Return the (x, y) coordinate for the center point of the cell that contains the specified text.  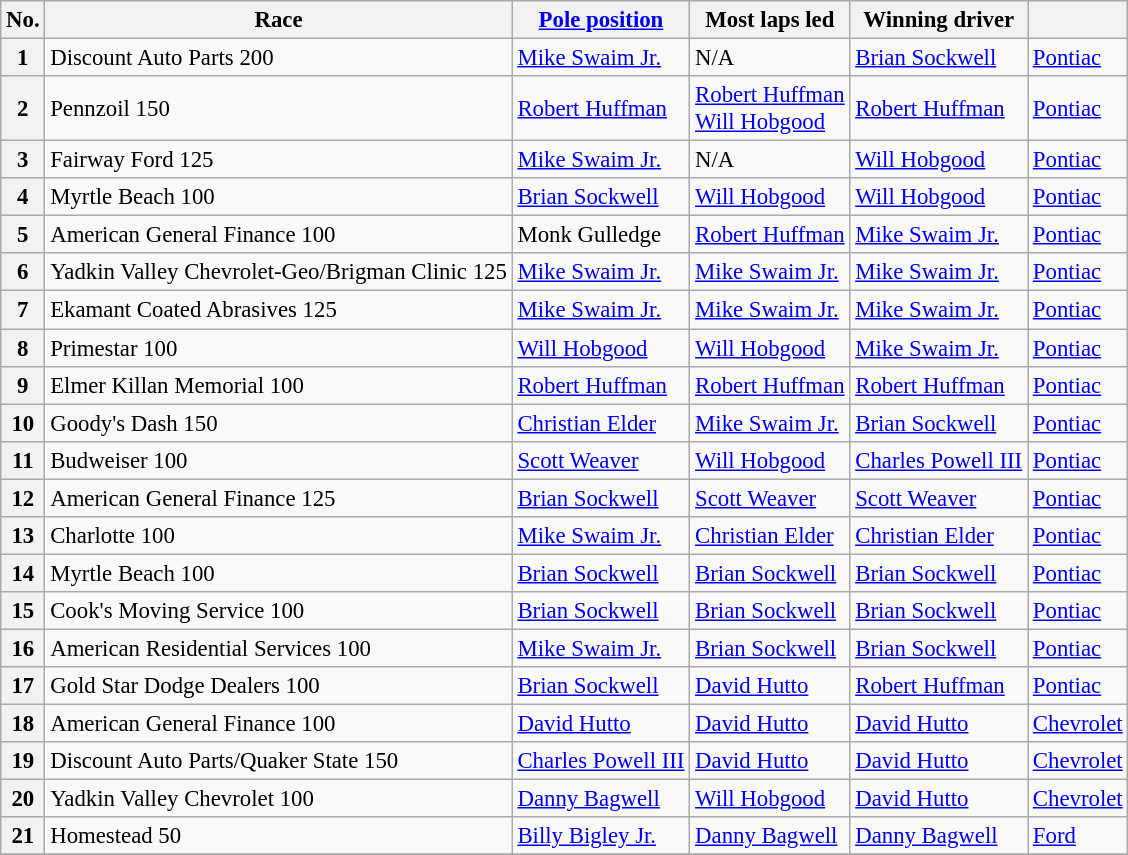
Yadkin Valley Chevrolet 100 (278, 799)
17 (23, 686)
11 (23, 460)
Pennzoil 150 (278, 108)
Homestead 50 (278, 836)
Primestar 100 (278, 348)
2 (23, 108)
Discount Auto Parts 200 (278, 58)
15 (23, 611)
19 (23, 761)
No. (23, 20)
Charlotte 100 (278, 536)
12 (23, 498)
3 (23, 160)
13 (23, 536)
1 (23, 58)
American Residential Services 100 (278, 648)
6 (23, 273)
Monk Gulledge (601, 235)
American General Finance 125 (278, 498)
Elmer Killan Memorial 100 (278, 385)
8 (23, 348)
Billy Bigley Jr. (601, 836)
Yadkin Valley Chevrolet-Geo/Brigman Clinic 125 (278, 273)
9 (23, 385)
Winning driver (939, 20)
Ekamant Coated Abrasives 125 (278, 310)
Budweiser 100 (278, 460)
14 (23, 573)
4 (23, 197)
Goody's Dash 150 (278, 423)
Ford (1078, 836)
Robert HuffmanWill Hobgood (770, 108)
21 (23, 836)
Gold Star Dodge Dealers 100 (278, 686)
Cook's Moving Service 100 (278, 611)
Race (278, 20)
Fairway Ford 125 (278, 160)
Discount Auto Parts/Quaker State 150 (278, 761)
16 (23, 648)
10 (23, 423)
5 (23, 235)
7 (23, 310)
Most laps led (770, 20)
Pole position (601, 20)
20 (23, 799)
18 (23, 724)
